Identify which cell holds the provided text, then report its (x, y) central coordinate. 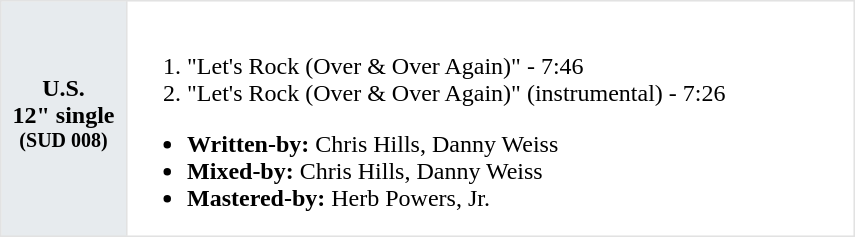
U.S.12" single(SUD 008) (64, 119)
